From the cell containing the given text, extract its center point as [x, y] coordinate. 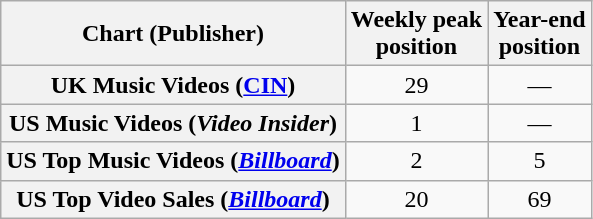
29 [416, 85]
UK Music Videos (CIN) [173, 85]
Year-endposition [540, 34]
Weekly peakposition [416, 34]
20 [416, 199]
US Top Music Videos (Billboard) [173, 161]
2 [416, 161]
US Top Video Sales (Billboard) [173, 199]
5 [540, 161]
US Music Videos (Video Insider) [173, 123]
1 [416, 123]
Chart (Publisher) [173, 34]
69 [540, 199]
